Return [X, Y] of the center of cell containing provided text 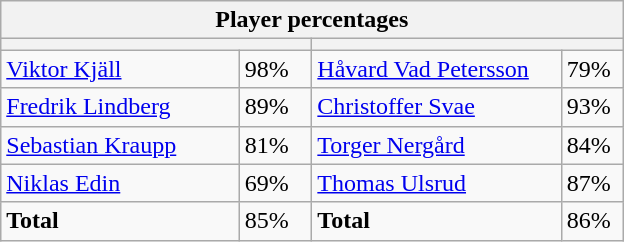
87% [592, 183]
79% [592, 69]
Player percentages [312, 20]
Fredrik Lindberg [120, 107]
93% [592, 107]
Viktor Kjäll [120, 69]
85% [276, 221]
Torger Nergård [436, 145]
Christoffer Svae [436, 107]
Håvard Vad Petersson [436, 69]
98% [276, 69]
81% [276, 145]
89% [276, 107]
Sebastian Kraupp [120, 145]
Niklas Edin [120, 183]
69% [276, 183]
Thomas Ulsrud [436, 183]
86% [592, 221]
84% [592, 145]
